From the cell containing the given text, extract its center point as (x, y) coordinate. 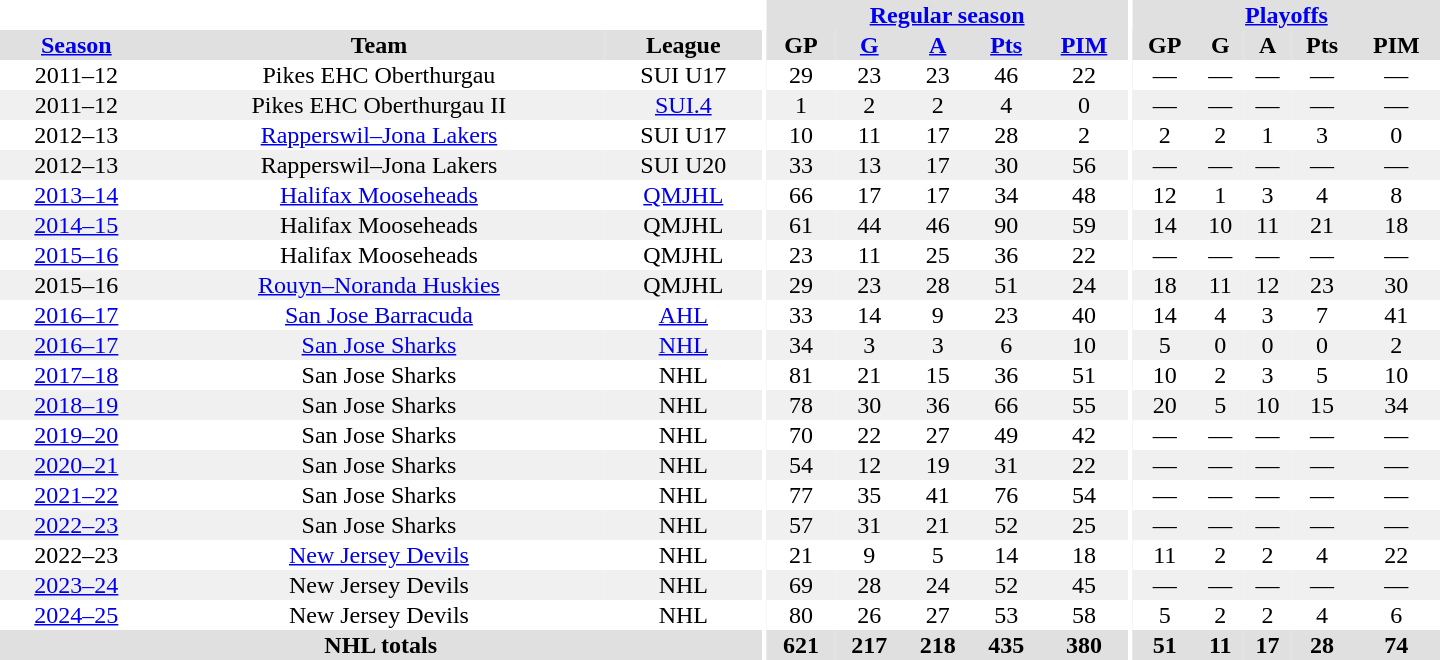
69 (801, 585)
2017–18 (76, 375)
45 (1084, 585)
13 (869, 165)
26 (869, 615)
Regular season (948, 15)
NHL totals (380, 645)
20 (1165, 405)
2018–19 (76, 405)
55 (1084, 405)
8 (1396, 195)
70 (801, 435)
Pikes EHC Oberthurgau (380, 75)
435 (1006, 645)
49 (1006, 435)
2020–21 (76, 465)
61 (801, 225)
SUI.4 (683, 105)
218 (938, 645)
Rouyn–Noranda Huskies (380, 285)
74 (1396, 645)
35 (869, 495)
2014–15 (76, 225)
2023–24 (76, 585)
56 (1084, 165)
Team (380, 45)
Playoffs (1286, 15)
San Jose Barracuda (380, 315)
40 (1084, 315)
2019–20 (76, 435)
Season (76, 45)
Pikes EHC Oberthurgau II (380, 105)
621 (801, 645)
48 (1084, 195)
2024–25 (76, 615)
53 (1006, 615)
42 (1084, 435)
80 (801, 615)
77 (801, 495)
58 (1084, 615)
League (683, 45)
AHL (683, 315)
57 (801, 525)
44 (869, 225)
76 (1006, 495)
81 (801, 375)
SUI U20 (683, 165)
19 (938, 465)
7 (1322, 315)
78 (801, 405)
217 (869, 645)
2013–14 (76, 195)
59 (1084, 225)
380 (1084, 645)
2021–22 (76, 495)
90 (1006, 225)
